Scan for the cell matching the given text and deliver its [x, y] coordinate at center. 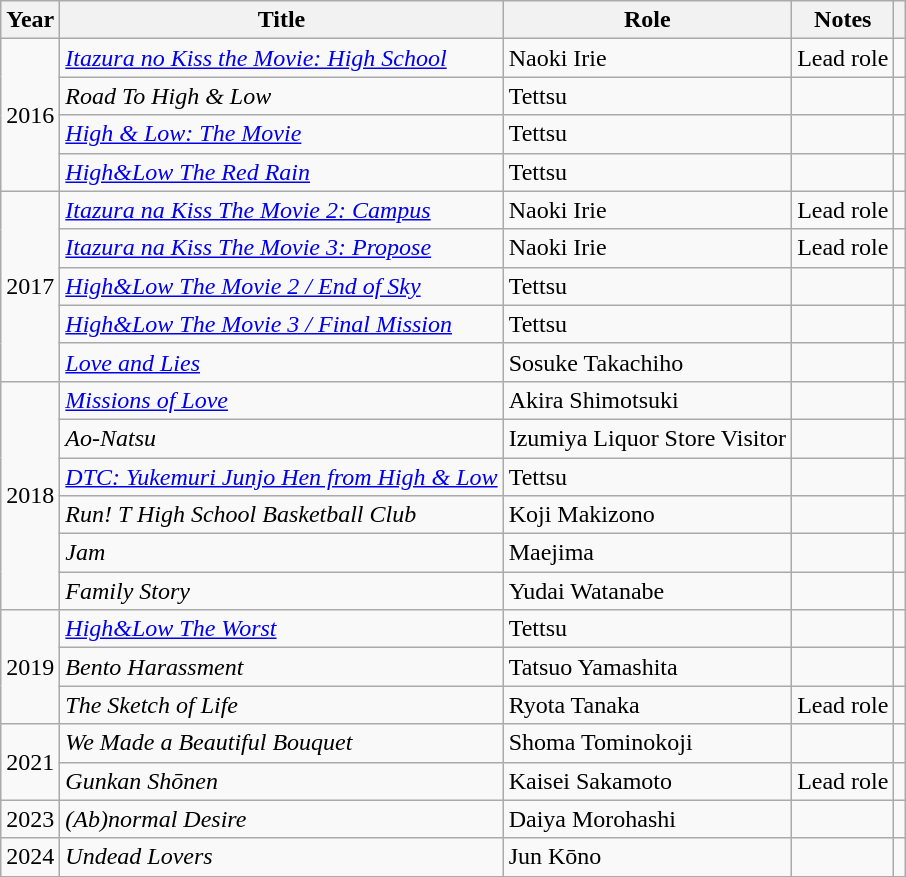
Itazura na Kiss The Movie 2: Campus [282, 210]
Run! T High School Basketball Club [282, 515]
2021 [30, 762]
Shoma Tominokoji [647, 743]
2016 [30, 115]
Maejima [647, 553]
Family Story [282, 591]
Yudai Watanabe [647, 591]
Notes [843, 20]
Sosuke Takachiho [647, 362]
High&Low The Movie 2 / End of Sky [282, 286]
Bento Harassment [282, 667]
Daiya Morohashi [647, 819]
DTC: Yukemuri Junjo Hen from High & Low [282, 477]
2023 [30, 819]
Akira Shimotsuki [647, 400]
Koji Makizono [647, 515]
The Sketch of Life [282, 705]
High&Low The Worst [282, 629]
Ryota Tanaka [647, 705]
Missions of Love [282, 400]
Jun Kōno [647, 857]
We Made a Beautiful Bouquet [282, 743]
Itazura na Kiss The Movie 3: Propose [282, 248]
2019 [30, 667]
Year [30, 20]
(Ab)normal Desire [282, 819]
Role [647, 20]
Undead Lovers [282, 857]
2024 [30, 857]
Love and Lies [282, 362]
High & Low: The Movie [282, 134]
Title [282, 20]
Izumiya Liquor Store Visitor [647, 438]
High&Low The Movie 3 / Final Mission [282, 324]
2018 [30, 495]
Kaisei Sakamoto [647, 781]
Jam [282, 553]
Road To High & Low [282, 96]
Ao-Natsu [282, 438]
Gunkan Shōnen [282, 781]
High&Low The Red Rain [282, 172]
2017 [30, 286]
Itazura no Kiss the Movie: High School [282, 58]
Tatsuo Yamashita [647, 667]
